Determine the (x, y) coordinate at the center of the cell enclosing the given text.  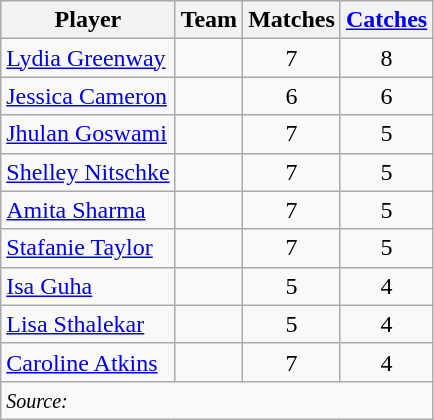
Isa Guha (88, 286)
Jessica Cameron (88, 96)
Catches (386, 20)
Lisa Sthalekar (88, 324)
Team (209, 20)
8 (386, 58)
Amita Sharma (88, 210)
Stafanie Taylor (88, 248)
Caroline Atkins (88, 362)
Lydia Greenway (88, 58)
Player (88, 20)
Jhulan Goswami (88, 134)
Matches (292, 20)
Source: (217, 400)
Shelley Nitschke (88, 172)
